For the text-containing cell, return its midpoint in (x, y) coordinate format. 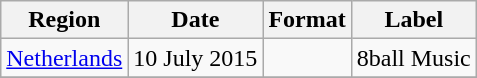
Region (64, 20)
Format (307, 20)
10 July 2015 (196, 58)
Label (414, 20)
Netherlands (64, 58)
Date (196, 20)
8ball Music (414, 58)
